From the cell containing the given text, extract its center point as (x, y) coordinate. 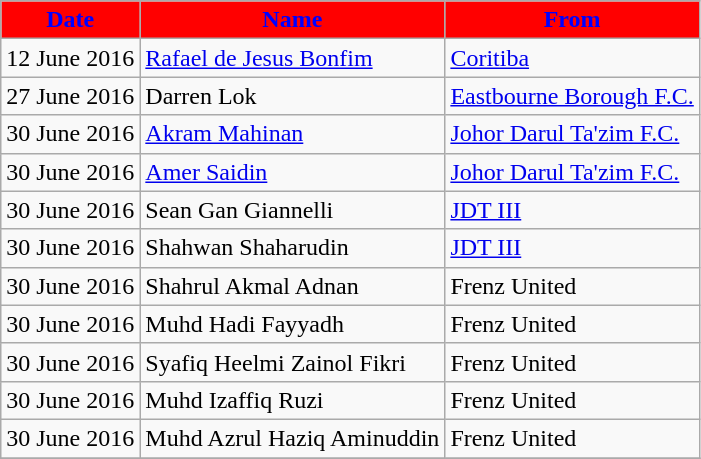
Date (70, 20)
Shahwan Shaharudin (292, 248)
Eastbourne Borough F.C. (572, 96)
Coritiba (572, 58)
Amer Saidin (292, 172)
Muhd Izaffiq Ruzi (292, 400)
Akram Mahinan (292, 134)
12 June 2016 (70, 58)
Muhd Hadi Fayyadh (292, 324)
Rafael de Jesus Bonfim (292, 58)
Shahrul Akmal Adnan (292, 286)
Darren Lok (292, 96)
Muhd Azrul Haziq Aminuddin (292, 438)
27 June 2016 (70, 96)
Name (292, 20)
Sean Gan Giannelli (292, 210)
Syafiq Heelmi Zainol Fikri (292, 362)
From (572, 20)
